Output the [x, y] coordinate of the center of the cell containing the given text.  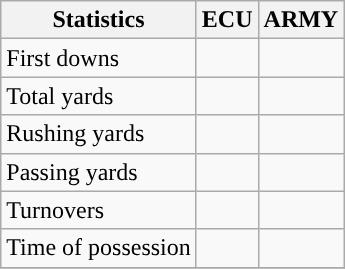
ECU [227, 20]
Time of possession [99, 248]
Rushing yards [99, 134]
Statistics [99, 20]
First downs [99, 58]
Turnovers [99, 210]
Passing yards [99, 172]
Total yards [99, 96]
ARMY [301, 20]
